Return the [X, Y] coordinate for the center point of the cell that contains the specified text.  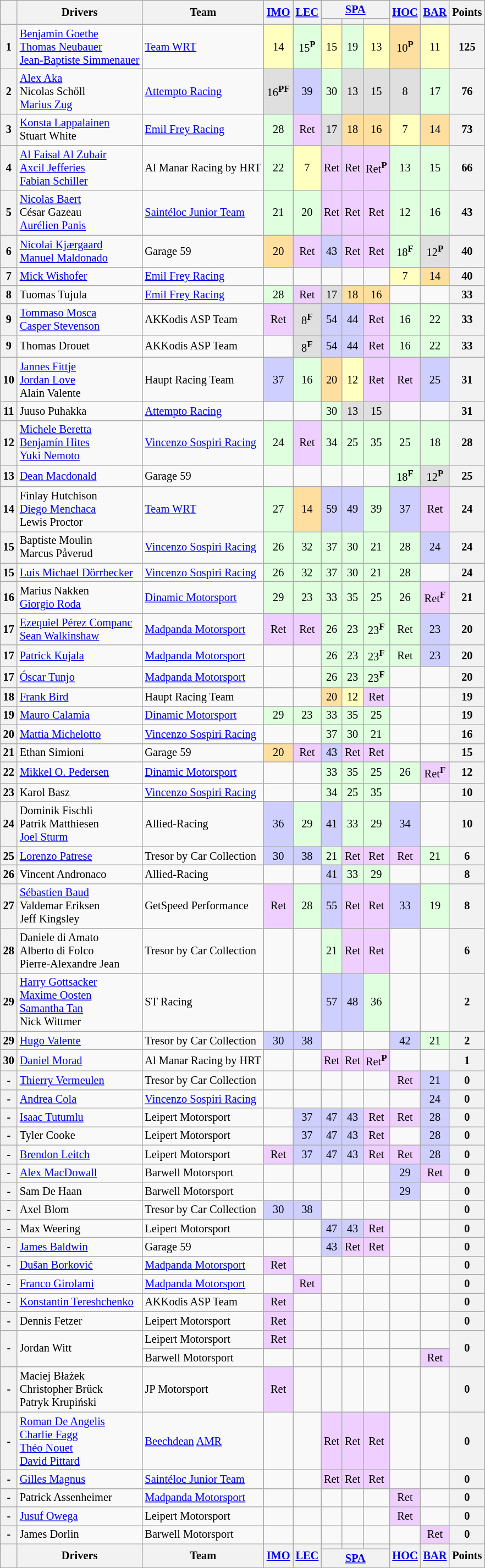
Hugo Valente [80, 1041]
Konsta Lappalainen Stuart White [80, 130]
Alex Aka Nicolas Schöll Marius Zug [80, 91]
Axel Blom [80, 1210]
Gilles Magnus [80, 1479]
GetSpeed Performance [202, 906]
49 [352, 509]
Karol Basz [80, 792]
Nicolas Baert César Gazeau Aurélien Panis [80, 213]
Konstantin Tereshchenko [80, 1302]
Benjamin Goethe Thomas Neubauer Jean-Baptiste Simmenauer [80, 47]
Alex MacDowall [80, 1173]
Max Weering [80, 1228]
Daniel Morad [80, 1060]
Baptiste Moulin Marcus Påverud [80, 547]
76 [467, 91]
Jannes Fittje Jordan Love Alain Valente [80, 380]
Andrea Cola [80, 1099]
Tuomas Tujula [80, 294]
Finlay Hutchison Diego Menchaca Lewis Proctor [80, 509]
59 [332, 509]
Patrick Assenheimer [80, 1498]
4 [9, 168]
16PF [278, 91]
Mikkel O. Pedersen [80, 772]
Dominik Fischli Patrik Matthiesen Joel Sturm [80, 824]
57 [332, 1002]
Luis Michael Dörrbecker [80, 572]
Thomas Drouet [80, 346]
Daniele di Amato Alberto di Folco Pierre-Alexandre Jean [80, 950]
Dennis Fetzer [80, 1321]
Dean Macdonald [80, 476]
10P [405, 47]
ST Racing [202, 1002]
Frank Bird [80, 697]
Vincent Andronaco [80, 874]
Jordan Witt [80, 1348]
42 [405, 1041]
Franco Girolami [80, 1284]
Michele Beretta Benjamín Hites Yuki Nemoto [80, 443]
Mauro Calamia [80, 715]
Beechdean AMR [202, 1441]
66 [467, 168]
Dušan Borković [80, 1265]
Juuso Puhakka [80, 411]
48 [352, 1002]
Harry Gottsacker Maxime Oosten Samantha Tan Nick Wittmer [80, 1002]
Ethan Simioni [80, 753]
Nicolai Kjærgaard Manuel Maldonado [80, 251]
Tyler Cooke [80, 1136]
Sébastien Baud Valdemar Eriksen Jeff Kingsley [80, 906]
Ezequiel Pérez Companc Sean Walkinshaw [80, 629]
Brendon Leitch [80, 1154]
James Dorlin [80, 1534]
3 [9, 130]
Patrick Kujala [80, 656]
Marius Nakken Giorgio Roda [80, 597]
Al Faisal Al Zubair Axcil Jefferies Fabian Schiller [80, 168]
Isaac Tutumlu [80, 1117]
Sam De Haan [80, 1191]
Lorenzo Patrese [80, 856]
5 [9, 213]
Tommaso Mosca Casper Stevenson [80, 320]
Maciej Błażek Christopher Brück Patryk Krupiński [80, 1389]
Roman De Angelis Charlie Fagg Théo Nouet David Pittard [80, 1441]
Thierry Vermeulen [80, 1080]
15P [307, 47]
125 [467, 47]
Mick Wishofer [80, 276]
James Baldwin [80, 1247]
Óscar Tunjo [80, 677]
JP Motorsport [202, 1389]
55 [332, 906]
Mattia Michelotto [80, 734]
73 [467, 130]
Jusuf Owega [80, 1516]
